Search for the cell housing the specified text and yield its [x, y] center coordinate. 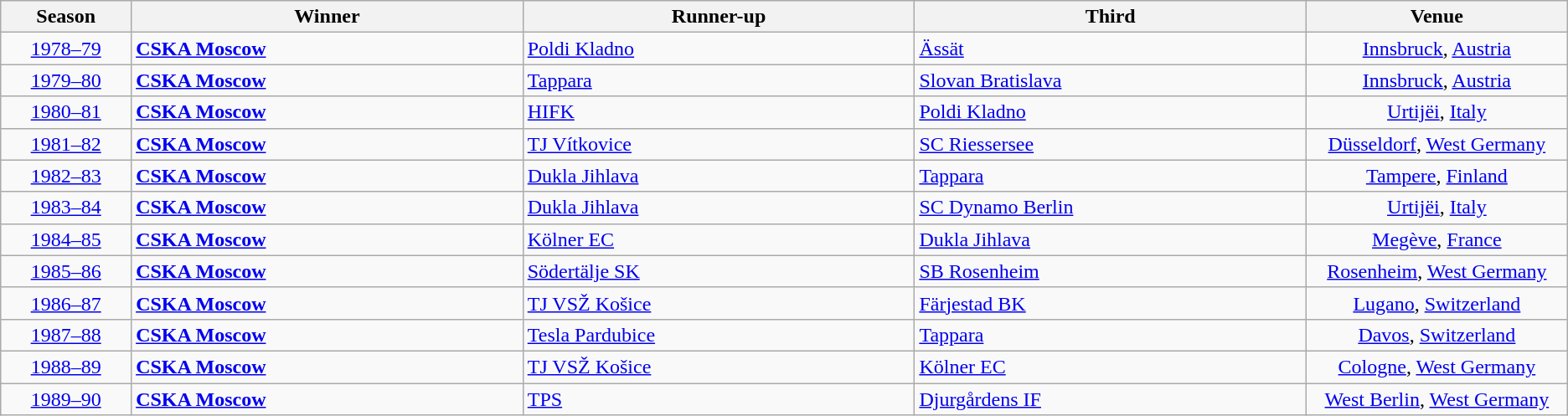
1984–85 [66, 239]
Djurgårdens IF [1111, 399]
SB Rosenheim [1111, 271]
1986–87 [66, 303]
Tesla Pardubice [719, 335]
1980–81 [66, 112]
1983–84 [66, 208]
Cologne, West Germany [1436, 367]
1987–88 [66, 335]
SC Riessersee [1111, 144]
1989–90 [66, 399]
Slovan Bratislava [1111, 80]
Tampere, Finland [1436, 176]
Ässät [1111, 49]
HIFK [719, 112]
1988–89 [66, 367]
Lugano, Switzerland [1436, 303]
Runner-up [719, 17]
1979–80 [66, 80]
1982–83 [66, 176]
Södertälje SK [719, 271]
1978–79 [66, 49]
West Berlin, West Germany [1436, 399]
1985–86 [66, 271]
Third [1111, 17]
TJ Vítkovice [719, 144]
Winner [328, 17]
Season [66, 17]
TPS [719, 399]
Rosenheim, West Germany [1436, 271]
1981–82 [66, 144]
Davos, Switzerland [1436, 335]
Färjestad BK [1111, 303]
Düsseldorf, West Germany [1436, 144]
Megève, France [1436, 239]
SC Dynamo Berlin [1111, 208]
Venue [1436, 17]
